Determine the (X, Y) coordinate at the center of the cell enclosing the given text.  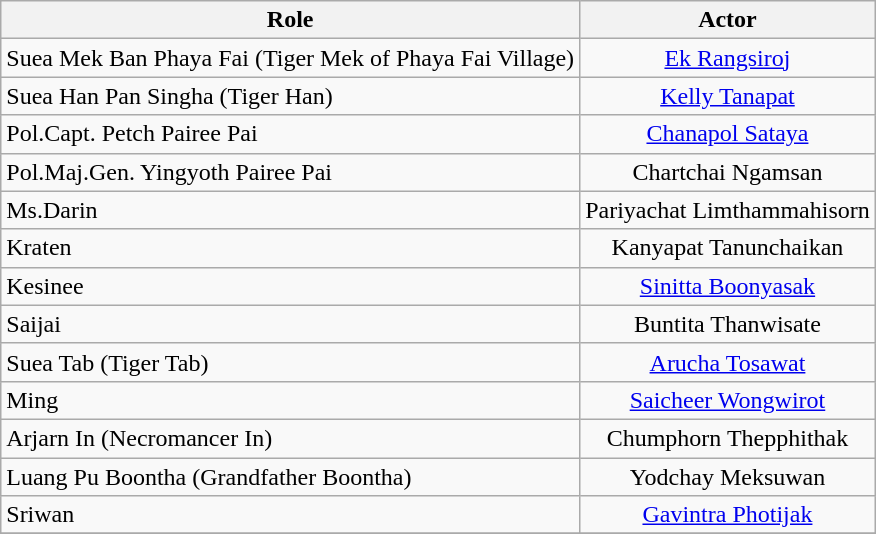
Saijai (290, 324)
Saicheer Wongwirot (728, 400)
Yodchay Meksuwan (728, 477)
Kanyapat Tanunchaikan (728, 248)
Gavintra Photijak (728, 515)
Arjarn In (Necromancer In) (290, 438)
Pol.Maj.Gen. Yingyoth Pairee Pai (290, 172)
Arucha Tosawat (728, 362)
Sriwan (290, 515)
Pol.Capt. Petch Pairee Pai (290, 134)
Luang Pu Boontha (Grandfather Boontha) (290, 477)
Kraten (290, 248)
Ms.Darin (290, 210)
Buntita Thanwisate (728, 324)
Chumphorn Thepphithak (728, 438)
Pariyachat Limthammahisorn (728, 210)
Ek Rangsiroj (728, 58)
Kesinee (290, 286)
Kelly Tanapat (728, 96)
Role (290, 20)
Suea Han Pan Singha (Tiger Han) (290, 96)
Ming (290, 400)
Suea Mek Ban Phaya Fai (Tiger Mek of Phaya Fai Village) (290, 58)
Chanapol Sataya (728, 134)
Chartchai Ngamsan (728, 172)
Suea Tab (Tiger Tab) (290, 362)
Sinitta Boonyasak (728, 286)
Actor (728, 20)
